Find where the given text appears and provide that cell's center as [x, y] coordinate. 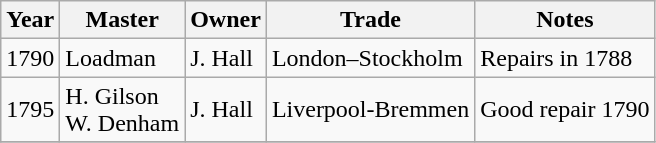
Loadman [122, 58]
Liverpool-Bremmen [370, 110]
Trade [370, 20]
H. GilsonW. Denham [122, 110]
London–Stockholm [370, 58]
Master [122, 20]
Notes [565, 20]
Good repair 1790 [565, 110]
Owner [226, 20]
Repairs in 1788 [565, 58]
1790 [30, 58]
1795 [30, 110]
Year [30, 20]
